Pinpoint the cell where the given text exists, returning its (x, y) midpoint coordinate. 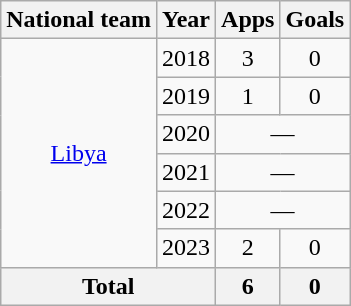
Total (108, 286)
Goals (315, 20)
6 (248, 286)
2 (248, 248)
3 (248, 58)
Year (186, 20)
2023 (186, 248)
2018 (186, 58)
2020 (186, 134)
Libya (79, 153)
National team (79, 20)
2019 (186, 96)
1 (248, 96)
Apps (248, 20)
2021 (186, 172)
2022 (186, 210)
